Provide the (X, Y) coordinate of the cell's center where the given text is located.  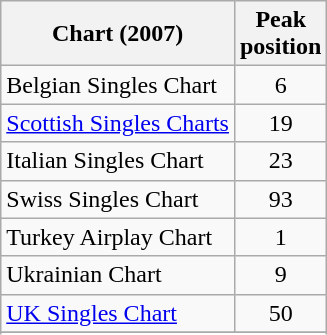
Turkey Airplay Chart (118, 237)
Ukrainian Chart (118, 275)
Swiss Singles Chart (118, 199)
Scottish Singles Charts (118, 123)
9 (280, 275)
Italian Singles Chart (118, 161)
UK Singles Chart (118, 313)
1 (280, 237)
50 (280, 313)
Peakposition (280, 34)
19 (280, 123)
Belgian Singles Chart (118, 85)
93 (280, 199)
Chart (2007) (118, 34)
6 (280, 85)
23 (280, 161)
